Provide the (X, Y) coordinate of the cell's center where the given text is located.  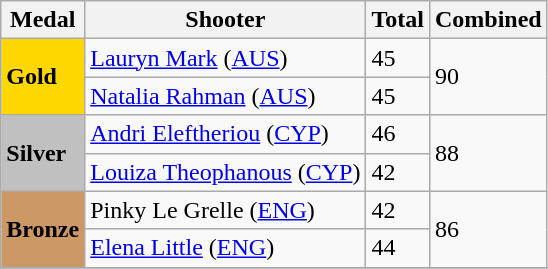
Andri Eleftheriou (CYP) (226, 134)
Gold (43, 77)
Silver (43, 153)
Lauryn Mark (AUS) (226, 58)
Elena Little (ENG) (226, 248)
86 (488, 229)
44 (398, 248)
Louiza Theophanous (CYP) (226, 172)
Shooter (226, 20)
Pinky Le Grelle (ENG) (226, 210)
46 (398, 134)
88 (488, 153)
90 (488, 77)
Medal (43, 20)
Total (398, 20)
Combined (488, 20)
Bronze (43, 229)
Natalia Rahman (AUS) (226, 96)
